Capture the cell that displays the provided text and extract its (x, y) central coordinate. 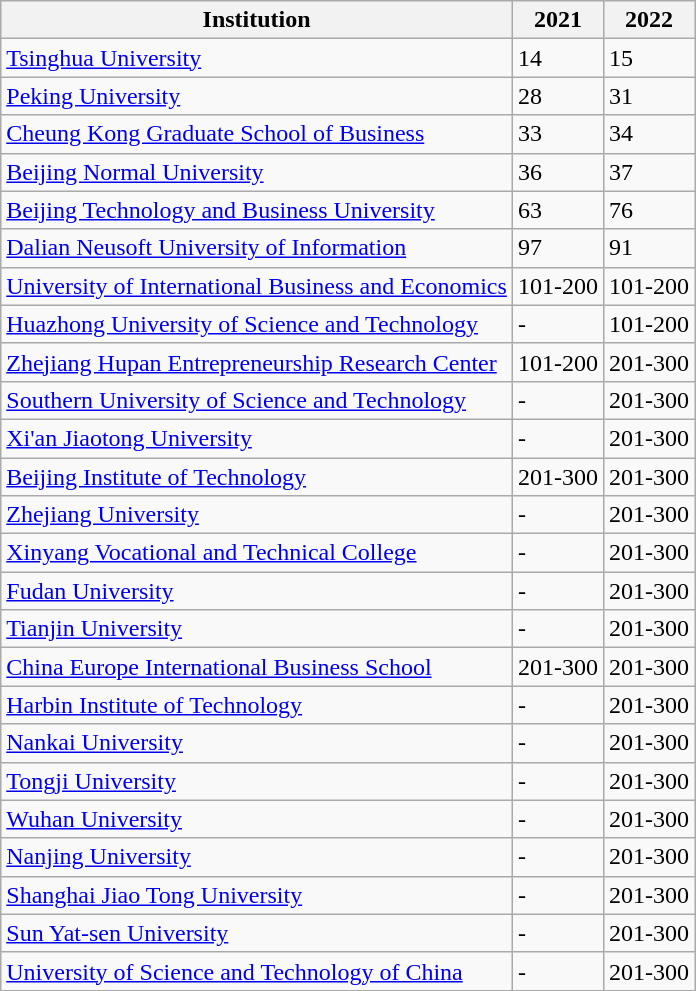
15 (648, 58)
Dalian Neusoft University of Information (257, 248)
97 (558, 248)
2022 (648, 20)
Institution (257, 20)
Southern University of Science and Technology (257, 400)
Nanjing University (257, 857)
University of International Business and Economics (257, 286)
Huazhong University of Science and Technology (257, 324)
Zhejiang University (257, 515)
University of Science and Technology of China (257, 971)
Nankai University (257, 743)
Sun Yat-sen University (257, 933)
33 (558, 134)
37 (648, 172)
2021 (558, 20)
Tianjin University (257, 629)
Xi'an Jiaotong University (257, 438)
31 (648, 96)
China Europe International Business School (257, 667)
28 (558, 96)
Zhejiang Hupan Entrepreneurship Research Center (257, 362)
Tongji University (257, 781)
91 (648, 248)
Xinyang Vocational and Technical College (257, 553)
Harbin Institute of Technology (257, 705)
63 (558, 210)
Beijing Normal University (257, 172)
Cheung Kong Graduate School of Business (257, 134)
14 (558, 58)
Fudan University (257, 591)
34 (648, 134)
Beijing Technology and Business University (257, 210)
Beijing Institute of Technology (257, 477)
76 (648, 210)
Tsinghua University (257, 58)
Peking University (257, 96)
Shanghai Jiao Tong University (257, 895)
Wuhan University (257, 819)
36 (558, 172)
